From the cell containing the given text, extract its center point as (x, y) coordinate. 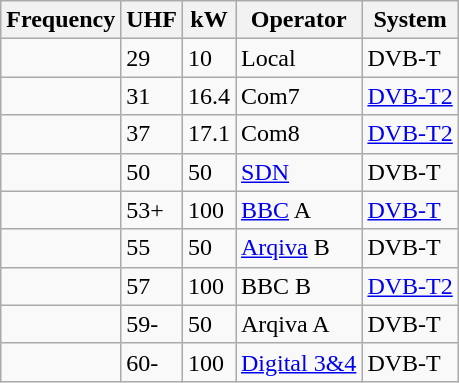
SDN (299, 172)
Com7 (299, 96)
10 (208, 58)
16.4 (208, 96)
17.1 (208, 134)
kW (208, 20)
Local (299, 58)
Frequency (61, 20)
Digital 3&4 (299, 362)
53+ (152, 210)
55 (152, 248)
57 (152, 286)
Com8 (299, 134)
29 (152, 58)
Operator (299, 20)
Arqiva A (299, 324)
37 (152, 134)
BBC A (299, 210)
System (410, 20)
Arqiva B (299, 248)
BBC B (299, 286)
31 (152, 96)
59- (152, 324)
UHF (152, 20)
60- (152, 362)
